Provide the [X, Y] coordinate of the cell's center where the given text is located.  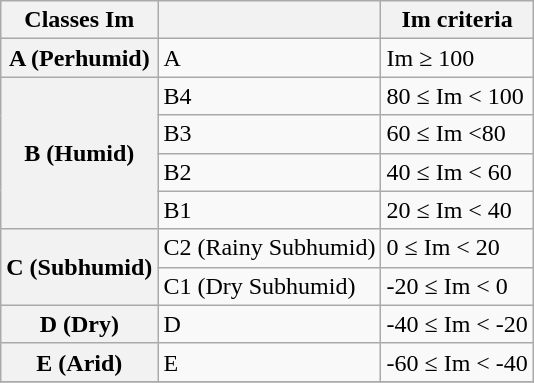
B1 [270, 210]
A (Perhumid) [80, 58]
B2 [270, 172]
Classes Im [80, 20]
Im ≥ 100 [457, 58]
C (Subhumid) [80, 267]
-20 ≤ Im < 0 [457, 286]
B4 [270, 96]
-60 ≤ Im < -40 [457, 362]
-40 ≤ Im < -20 [457, 324]
E [270, 362]
C2 (Rainy Subhumid) [270, 248]
B3 [270, 134]
D (Dry) [80, 324]
B (Humid) [80, 153]
0 ≤ Im < 20 [457, 248]
Im criteria [457, 20]
C1 (Dry Subhumid) [270, 286]
A [270, 58]
60 ≤ Im <80 [457, 134]
D [270, 324]
E (Arid) [80, 362]
40 ≤ Im < 60 [457, 172]
80 ≤ Im < 100 [457, 96]
20 ≤ Im < 40 [457, 210]
